Return the [X, Y] coordinate for the center point of the cell that contains the specified text.  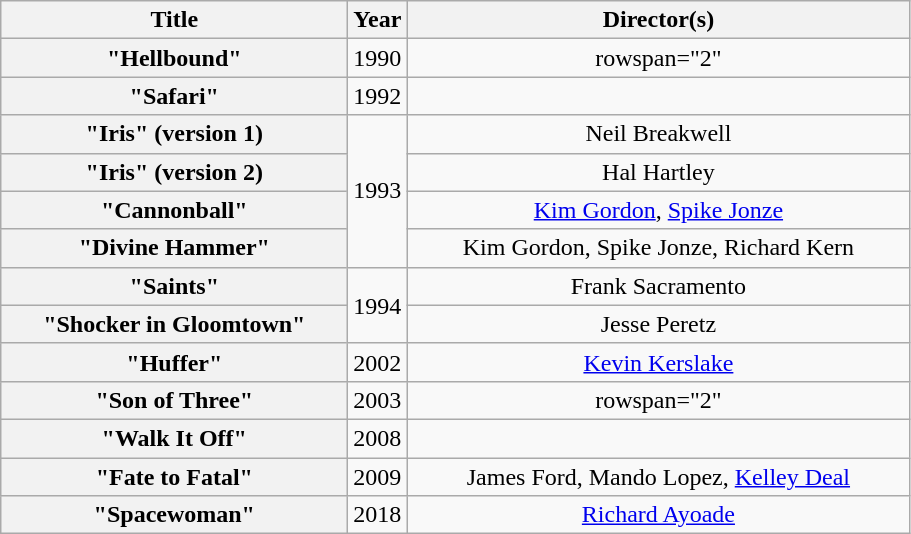
Frank Sacramento [658, 286]
"Walk It Off" [174, 438]
"Fate to Fatal" [174, 477]
"Iris" (version 2) [174, 172]
1994 [378, 305]
2009 [378, 477]
"Cannonball" [174, 210]
1993 [378, 191]
2008 [378, 438]
2002 [378, 362]
Hal Hartley [658, 172]
"Huffer" [174, 362]
"Divine Hammer" [174, 248]
Director(s) [658, 20]
Jesse Peretz [658, 324]
"Hellbound" [174, 58]
2018 [378, 515]
James Ford, Mando Lopez, Kelley Deal [658, 477]
Year [378, 20]
"Saints" [174, 286]
Neil Breakwell [658, 134]
1992 [378, 96]
"Iris" (version 1) [174, 134]
"Safari" [174, 96]
Richard Ayoade [658, 515]
"Son of Three" [174, 400]
2003 [378, 400]
Title [174, 20]
Kevin Kerslake [658, 362]
Kim Gordon, Spike Jonze [658, 210]
1990 [378, 58]
"Shocker in Gloomtown" [174, 324]
Kim Gordon, Spike Jonze, Richard Kern [658, 248]
"Spacewoman" [174, 515]
